Extract the [X, Y] coordinate from the center of the cell holding the provided text.  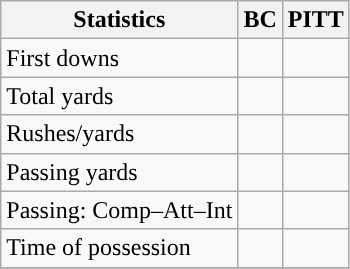
Time of possession [120, 248]
First downs [120, 58]
Statistics [120, 20]
BC [260, 20]
PITT [316, 20]
Passing: Comp–Att–Int [120, 210]
Rushes/yards [120, 134]
Total yards [120, 96]
Passing yards [120, 172]
